Return (x, y) of the center of cell containing provided text 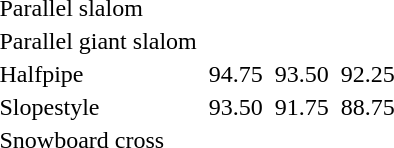
91.75 (302, 107)
94.75 (236, 74)
